Extract the (x, y) coordinate from the center of the cell holding the provided text.  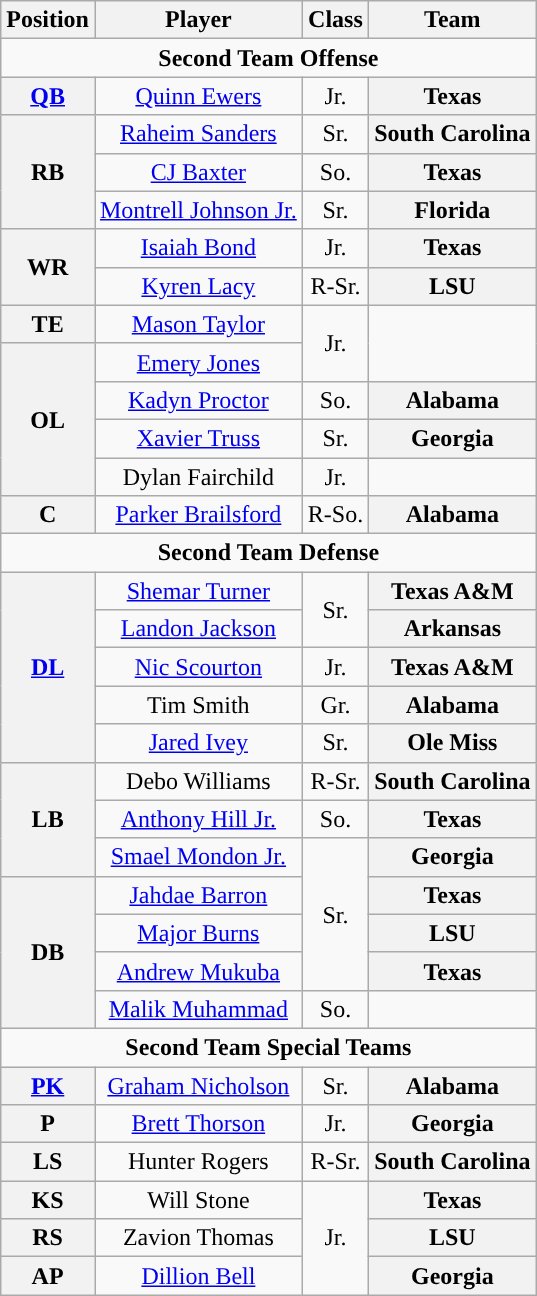
Jahdae Barron (198, 895)
Player (198, 20)
Shemar Turner (198, 591)
Major Burns (198, 933)
OL (48, 419)
Second Team Defense (268, 553)
Arkansas (452, 629)
LS (48, 1162)
Quinn Ewers (198, 96)
DB (48, 952)
Florida (452, 210)
Raheim Sanders (198, 134)
RS (48, 1238)
Mason Taylor (198, 324)
Parker Brailsford (198, 515)
Second Team Offense (268, 58)
WR (48, 267)
Team (452, 20)
C (48, 515)
Dillion Bell (198, 1276)
Andrew Mukuba (198, 971)
Isaiah Bond (198, 248)
RB (48, 172)
Landon Jackson (198, 629)
Graham Nicholson (198, 1085)
Ole Miss (452, 743)
Nic Scourton (198, 667)
P (48, 1124)
AP (48, 1276)
Zavion Thomas (198, 1238)
Gr. (335, 705)
Debo Williams (198, 781)
Emery Jones (198, 362)
PK (48, 1085)
Position (48, 20)
LB (48, 819)
Anthony Hill Jr. (198, 819)
TE (48, 324)
Class (335, 20)
Xavier Truss (198, 438)
Kyren Lacy (198, 286)
Dylan Fairchild (198, 477)
KS (48, 1200)
Will Stone (198, 1200)
Hunter Rogers (198, 1162)
Smael Mondon Jr. (198, 857)
Brett Thorson (198, 1124)
DL (48, 667)
R-So. (335, 515)
Second Team Special Teams (268, 1047)
Montrell Johnson Jr. (198, 210)
Tim Smith (198, 705)
Kadyn Proctor (198, 400)
CJ Baxter (198, 172)
QB (48, 96)
Malik Muhammad (198, 1009)
Jared Ivey (198, 743)
